Find where the given text appears and provide that cell's center as [X, Y] coordinate. 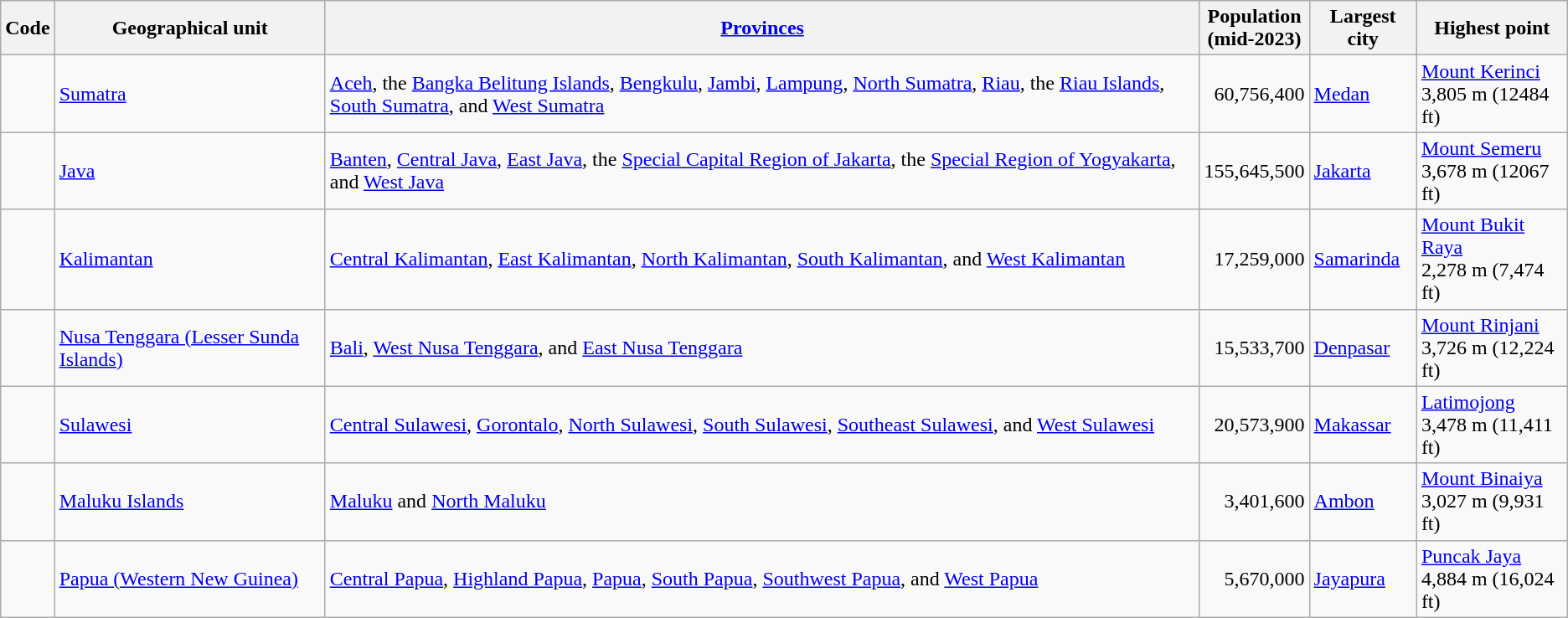
Mount Binaiya3,027 m (9,931 ft) [1492, 502]
60,756,400 [1255, 94]
Geographical unit [189, 28]
Sumatra [189, 94]
Maluku Islands [189, 502]
Central Sulawesi, Gorontalo, North Sulawesi, South Sulawesi, Southeast Sulawesi, and West Sulawesi [762, 425]
Papua (Western New Guinea) [189, 579]
Central Papua, Highland Papua, Papua, South Papua, Southwest Papua, and West Papua [762, 579]
Latimojong3,478 m (11,411 ft) [1492, 425]
Java [189, 171]
Ambon [1363, 502]
Jayapura [1363, 579]
Mount Kerinci3,805 m (12484 ft) [1492, 94]
Samarinda [1363, 260]
Aceh, the Bangka Belitung Islands, Bengkulu, Jambi, Lampung, North Sumatra, Riau, the Riau Islands, South Sumatra, and West Sumatra [762, 94]
Provinces [762, 28]
Nusa Tenggara (Lesser Sunda Islands) [189, 348]
Bali, West Nusa Tenggara, and East Nusa Tenggara [762, 348]
Banten, Central Java, East Java, the Special Capital Region of Jakarta, the Special Region of Yogyakarta, and West Java [762, 171]
3,401,600 [1255, 502]
Sulawesi [189, 425]
Kalimantan [189, 260]
Largest city [1363, 28]
155,645,500 [1255, 171]
Population(mid-2023) [1255, 28]
Mount Semeru3,678 m (12067 ft) [1492, 171]
Central Kalimantan, East Kalimantan, North Kalimantan, South Kalimantan, and West Kalimantan [762, 260]
Makassar [1363, 425]
Mount Bukit Raya2,278 m (7,474 ft) [1492, 260]
Mount Rinjani3,726 m (12,224 ft) [1492, 348]
Denpasar [1363, 348]
Maluku and North Maluku [762, 502]
17,259,000 [1255, 260]
20,573,900 [1255, 425]
Code [28, 28]
Highest point [1492, 28]
Jakarta [1363, 171]
5,670,000 [1255, 579]
Puncak Jaya4,884 m (16,024 ft) [1492, 579]
15,533,700 [1255, 348]
Medan [1363, 94]
